Find where the given text appears and provide that cell's center as [x, y] coordinate. 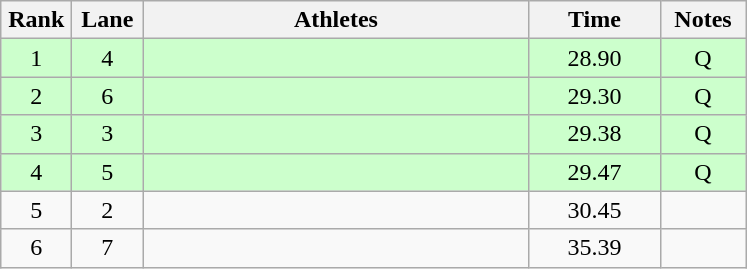
Rank [36, 20]
Athletes [336, 20]
29.30 [594, 96]
28.90 [594, 58]
1 [36, 58]
30.45 [594, 210]
Time [594, 20]
Notes [703, 20]
29.47 [594, 172]
7 [108, 248]
Lane [108, 20]
35.39 [594, 248]
29.38 [594, 134]
